Return the [X, Y] coordinate for the center point of the cell that contains the specified text.  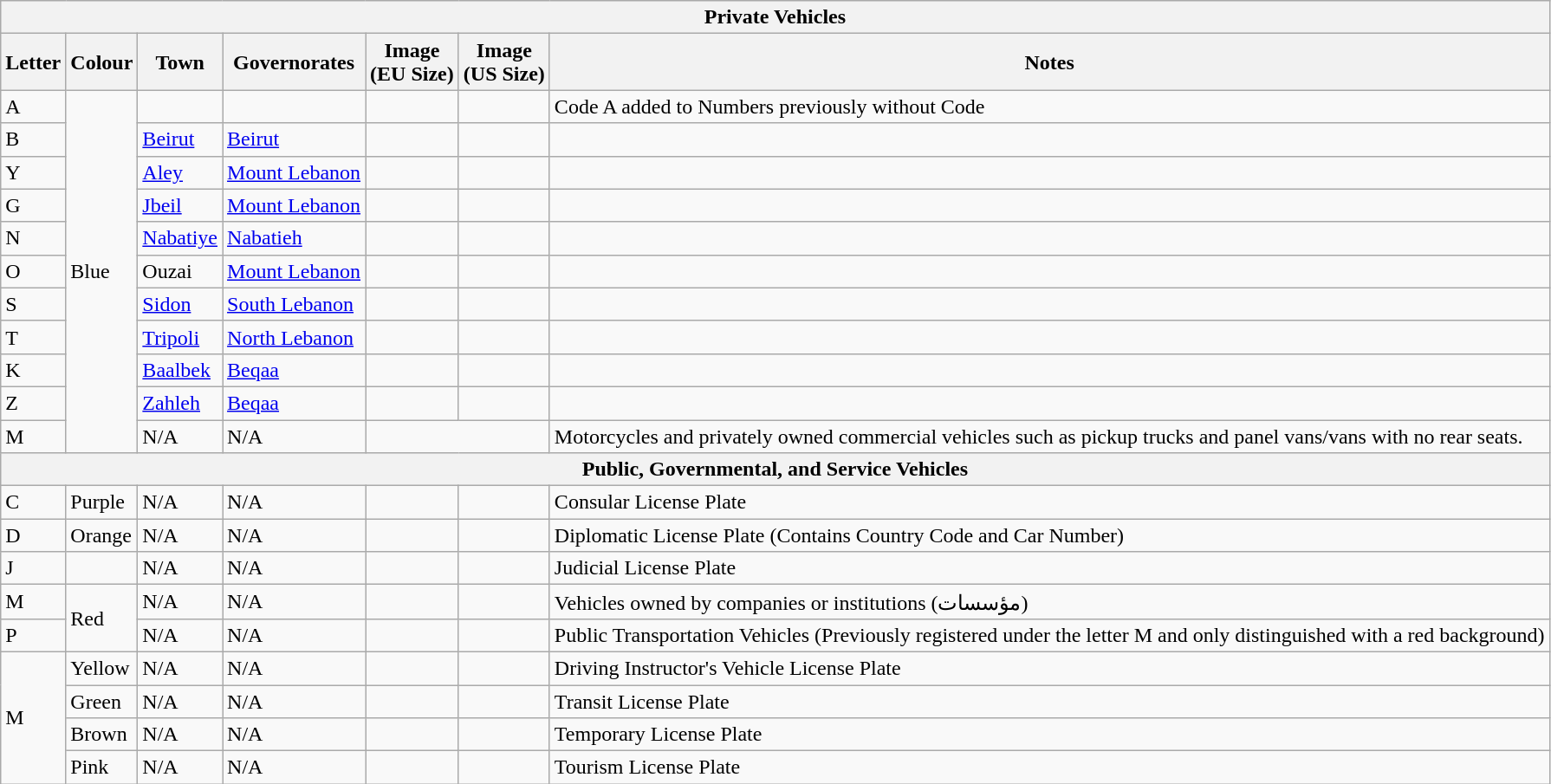
Aley [180, 172]
Yellow [102, 668]
Image(EU Size) [412, 62]
Letter [33, 62]
J [33, 568]
Temporary License Plate [1049, 735]
Z [33, 403]
Governorates [295, 62]
Tripoli [180, 337]
Transit License Plate [1049, 701]
D [33, 535]
Tourism License Plate [1049, 768]
Zahleh [180, 403]
Green [102, 701]
Consular License Plate [1049, 502]
South Lebanon [295, 304]
B [33, 139]
Nabatieh [295, 238]
Y [33, 172]
Code A added to Numbers previously without Code [1049, 107]
A [33, 107]
North Lebanon [295, 337]
Town [180, 62]
K [33, 370]
C [33, 502]
Purple [102, 502]
S [33, 304]
Public, Governmental, and Service Vehicles [775, 470]
T [33, 337]
O [33, 271]
Red [102, 619]
Notes [1049, 62]
Sidon [180, 304]
Vehicles owned by companies or institutions (مؤسسات) [1049, 602]
Driving Instructor's Vehicle License Plate [1049, 668]
Nabatiye [180, 238]
Blue [102, 272]
Brown [102, 735]
G [33, 205]
Pink [102, 768]
Motorcycles and privately owned commercial vehicles such as pickup trucks and panel vans/vans with no rear seats. [1049, 436]
Public Transportation Vehicles (Previously registered under the letter M and only distinguished with a red background) [1049, 635]
N [33, 238]
P [33, 635]
Baalbek [180, 370]
Diplomatic License Plate (Contains Country Code and Car Number) [1049, 535]
Orange [102, 535]
Private Vehicles [775, 17]
Ouzai [180, 271]
Image(US Size) [504, 62]
Jbeil [180, 205]
Judicial License Plate [1049, 568]
Colour [102, 62]
